Provide the [x, y] coordinate of the cell's center where the given text is located.  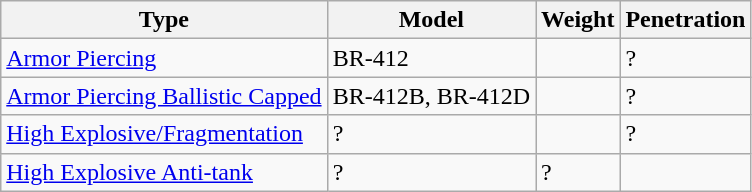
Armor Piercing Ballistic Capped [164, 96]
BR-412 [431, 58]
Penetration [686, 20]
High Explosive/Fragmentation [164, 134]
High Explosive Anti-tank [164, 172]
BR-412B, BR-412D [431, 96]
Armor Piercing [164, 58]
Type [164, 20]
Model [431, 20]
Weight [578, 20]
